Return the [x, y] coordinate for the center point of the cell that contains the specified text.  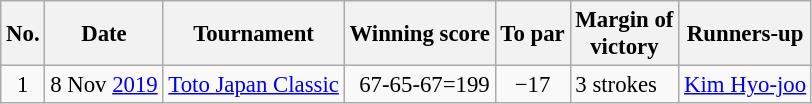
Winning score [420, 34]
Runners-up [746, 34]
Tournament [254, 34]
−17 [532, 85]
No. [23, 34]
Toto Japan Classic [254, 85]
Kim Hyo-joo [746, 85]
Date [104, 34]
1 [23, 85]
3 strokes [624, 85]
To par [532, 34]
67-65-67=199 [420, 85]
8 Nov 2019 [104, 85]
Margin ofvictory [624, 34]
